Detect which cell encompasses the target text, then output its [X, Y] center coordinate. 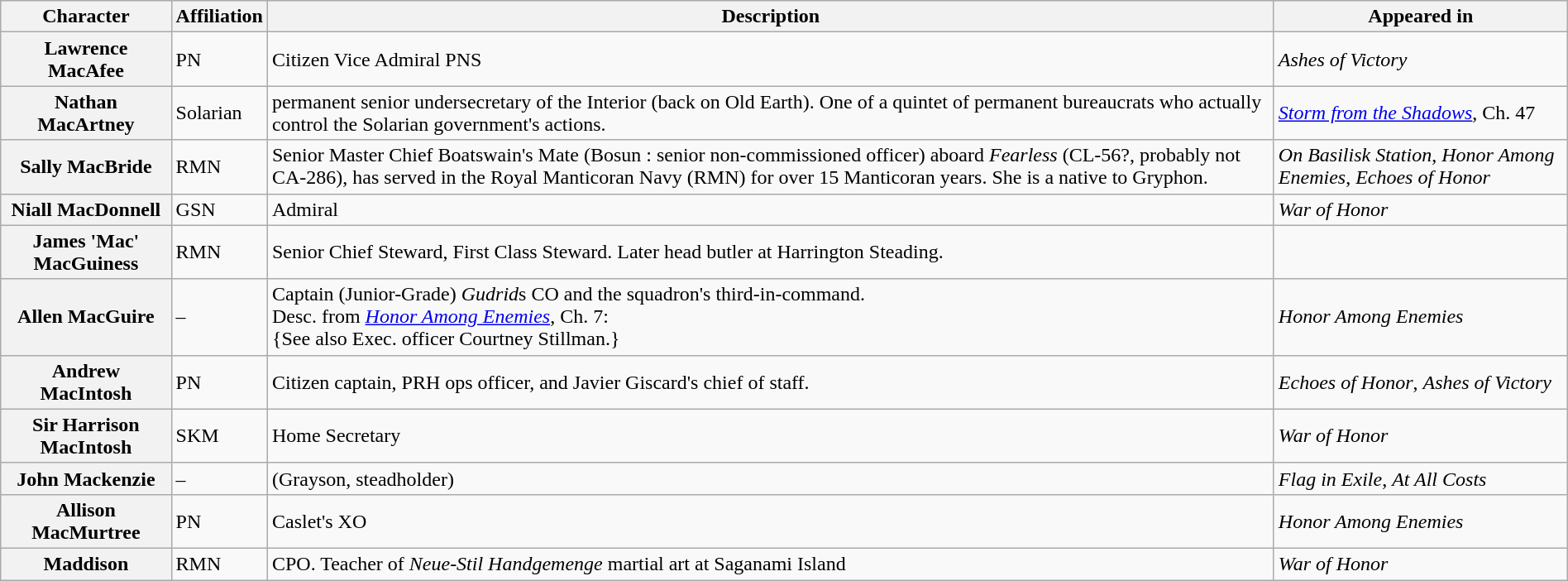
Allison MacMurtree [86, 521]
Affiliation [219, 17]
Nathan MacArtney [86, 113]
Character [86, 17]
Sally MacBride [86, 167]
Appeared in [1421, 17]
James 'Mac' MacGuiness [86, 252]
Senior Chief Steward, First Class Steward. Later head butler at Harrington Steading. [771, 252]
(Grayson, steadholder) [771, 478]
SKM [219, 435]
Storm from the Shadows, Ch. 47 [1421, 113]
On Basilisk Station, Honor Among Enemies, Echoes of Honor [1421, 167]
Sir Harrison MacIntosh [86, 435]
Lawrence MacAfee [86, 60]
Echoes of Honor, Ashes of Victory [1421, 382]
John Mackenzie [86, 478]
Ashes of Victory [1421, 60]
Flag in Exile, At All Costs [1421, 478]
GSN [219, 209]
Solarian [219, 113]
Niall MacDonnell [86, 209]
Admiral [771, 209]
CPO. Teacher of Neue-Stil Handgemenge martial art at Saganami Island [771, 564]
Home Secretary [771, 435]
Allen MacGuire [86, 317]
Citizen Vice Admiral PNS [771, 60]
Citizen captain, PRH ops officer, and Javier Giscard's chief of staff. [771, 382]
Andrew MacIntosh [86, 382]
Caslet's XO [771, 521]
Description [771, 17]
Maddison [86, 564]
